Locate the cell with the specified text and output its [x, y] center coordinate. 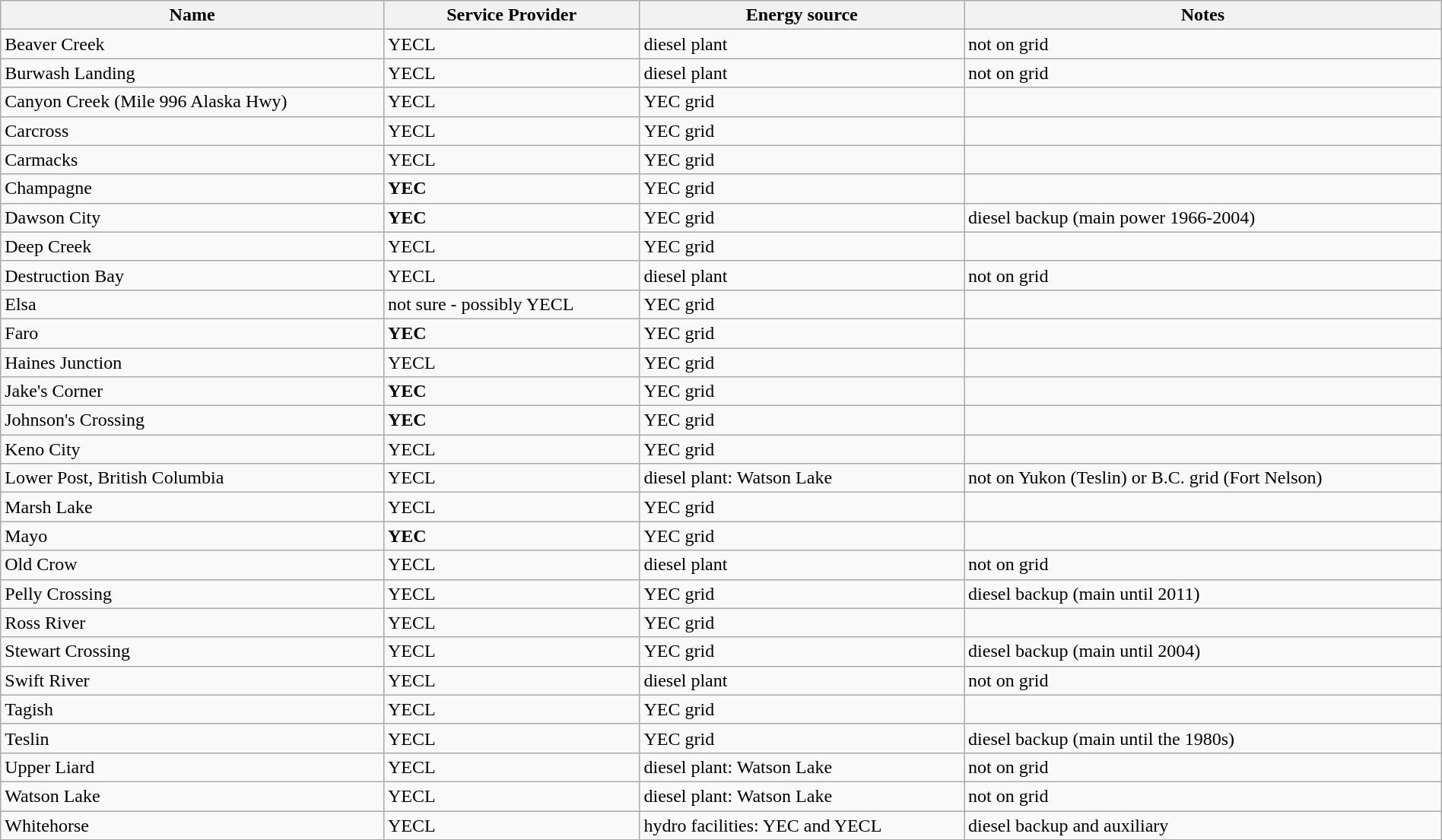
diesel backup (main until the 1980s) [1203, 738]
Canyon Creek (Mile 996 Alaska Hwy) [192, 102]
Name [192, 15]
Deep Creek [192, 246]
Faro [192, 333]
Beaver Creek [192, 44]
hydro facilities: YEC and YECL [802, 825]
Stewart Crossing [192, 651]
diesel backup (main until 2011) [1203, 594]
Swift River [192, 680]
not on Yukon (Teslin) or B.C. grid (Fort Nelson) [1203, 478]
Lower Post, British Columbia [192, 478]
Keno City [192, 449]
Marsh Lake [192, 507]
Burwash Landing [192, 73]
Elsa [192, 304]
Mayo [192, 536]
Destruction Bay [192, 275]
Teslin [192, 738]
Whitehorse [192, 825]
Haines Junction [192, 363]
Dawson City [192, 217]
Carcross [192, 131]
Energy source [802, 15]
Jake's Corner [192, 391]
diesel backup (main power 1966-2004) [1203, 217]
Ross River [192, 623]
not sure - possibly YECL [511, 304]
Old Crow [192, 565]
Champagne [192, 189]
Service Provider [511, 15]
Carmacks [192, 160]
Notes [1203, 15]
Upper Liard [192, 767]
Johnson's Crossing [192, 420]
Pelly Crossing [192, 594]
Watson Lake [192, 796]
diesel backup (main until 2004) [1203, 651]
Tagish [192, 709]
diesel backup and auxiliary [1203, 825]
